Detect which cell encompasses the target text, then output its [X, Y] center coordinate. 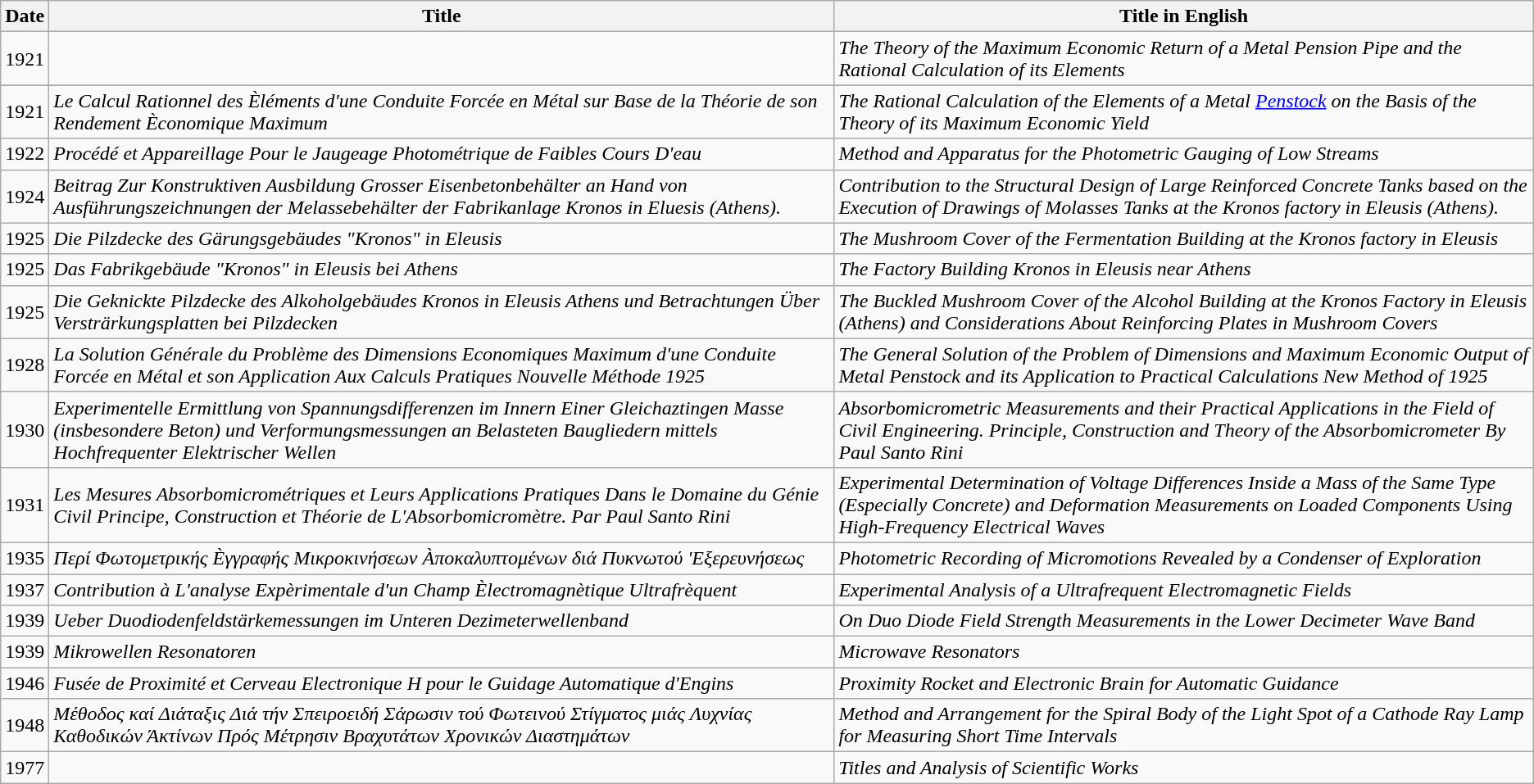
Die Geknickte Pilzdecke des Alkoholgebäudes Kronos in Eleusis Athens und Betrachtungen Über Versträrkungsplatten bei Pilzdecken [442, 311]
The Theory of the Maximum Economic Return of a Metal Pension Pipe and the Rational Calculation of its Elements [1183, 59]
Title in English [1183, 16]
Microwave Resonators [1183, 652]
Le Calcul Rationnel des Èléments d'une Conduite Forcée en Métal sur Base de la Théorie de son Rendement Èconomique Maximum [442, 111]
1937 [25, 589]
Method and Apparatus for the Photometric Gauging of Low Streams [1183, 154]
Photometric Recording of Micromotions Revealed by a Condenser of Exploration [1183, 558]
1930 [25, 429]
The Mushroom Cover of the Fermentation Building at the Kronos factory in Eleusis [1183, 238]
Proximity Rocket and Electronic Brain for Automatic Guidance [1183, 683]
1935 [25, 558]
Experimental Analysis of a Ultrafrequent Electromagnetic Fields [1183, 589]
Date [25, 16]
Das Fabrikgebäude "Kronos" in Eleusis bei Athens [442, 270]
Mikrowellen Resonatoren [442, 652]
Title [442, 16]
On Duo Diode Field Strength Measurements in the Lower Decimeter Wave Band [1183, 621]
1946 [25, 683]
1977 [25, 768]
The Factory Building Kronos in Eleusis near Athens [1183, 270]
Titles and Analysis of Scientific Works [1183, 768]
Ueber Duodiodenfeldstärkemessungen im Unteren Dezimeterwellenband [442, 621]
1924 [25, 197]
Contribution à L'analyse Expèrimentale d'un Champ Èlectromagnètique Ultrafrèquent [442, 589]
1922 [25, 154]
Procédé et Appareillage Pour le Jaugeage Photométrique de Faibles Cours D'eau [442, 154]
The Rational Calculation of the Elements of a Metal Penstock on the Basis of the Theory of its Maximum Economic Yield [1183, 111]
Method and Arrangement for the Spiral Body of the Light Spot of a Cathode Ray Lamp for Measuring Short Time Intervals [1183, 726]
Μέθοδος καί Διάταξις Διά τήν Σπειροειδή Σάρωσιν τού Φωτεινού Στίγματος μιάς Λυχνίας Καθοδικών Άκτίνων Πρός Μέτρησιν Βραχυτάτων Χρονικών Διαστημάτων [442, 726]
Fusée de Proximité et Cerveau Electronique H pour le Guidage Automatique d'Engins [442, 683]
Περί Φωτομετρικής Èγγραφής Μικροκινήσεων Àποκαλυπτομένων διά Πυκνωτού 'Εξερευνήσεως [442, 558]
1948 [25, 726]
1931 [25, 505]
Die Pilzdecke des Gärungsgebäudes "Kronos" in Eleusis [442, 238]
1928 [25, 365]
